Locate the cell with the specified text and output its (X, Y) center coordinate. 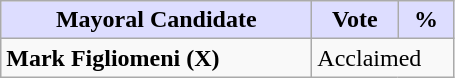
Mayoral Candidate (156, 20)
% (426, 20)
Vote (355, 20)
Acclaimed (383, 58)
Mark Figliomeni (X) (156, 58)
